From the cell containing the given text, extract its center point as [x, y] coordinate. 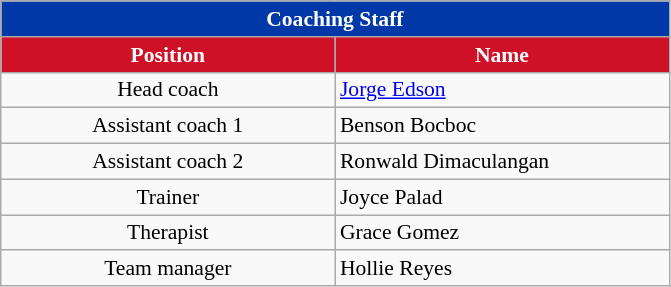
Ronwald Dimaculangan [502, 162]
Benson Bocboc [502, 126]
Grace Gomez [502, 233]
Assistant coach 2 [168, 162]
Jorge Edson [502, 90]
Therapist [168, 233]
Position [168, 55]
Name [502, 55]
Head coach [168, 90]
Team manager [168, 269]
Hollie Reyes [502, 269]
Coaching Staff [335, 19]
Trainer [168, 197]
Joyce Palad [502, 197]
Assistant coach 1 [168, 126]
